Output the [X, Y] coordinate of the center of the cell containing the given text.  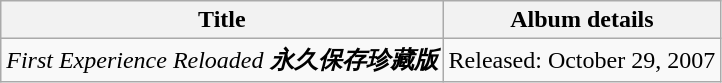
Released: October 29, 2007 [582, 60]
Album details [582, 20]
Title [222, 20]
First Experience Reloaded 永久保存珍藏版 [222, 60]
